Output the [X, Y] coordinate of the center of the cell containing the given text.  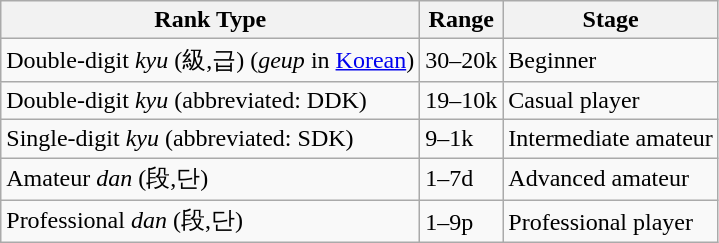
Double-digit kyu (abbreviated: DDK) [210, 100]
Stage [611, 20]
1–7d [462, 180]
Amateur dan (段,단) [210, 180]
Professional player [611, 222]
Beginner [611, 60]
Double-digit kyu (級,급) (geup in Korean) [210, 60]
30–20k [462, 60]
Advanced amateur [611, 180]
Range [462, 20]
Casual player [611, 100]
19–10k [462, 100]
1–9p [462, 222]
Professional dan (段,단) [210, 222]
Rank Type [210, 20]
Intermediate amateur [611, 138]
Single-digit kyu (abbreviated: SDK) [210, 138]
9–1k [462, 138]
